Determine the [x, y] coordinate at the center of the cell enclosing the given text.  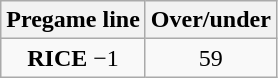
Over/under [210, 20]
Pregame line [74, 20]
59 [210, 58]
RICE −1 [74, 58]
